Extract the (X, Y) coordinate from the center of the cell holding the provided text.  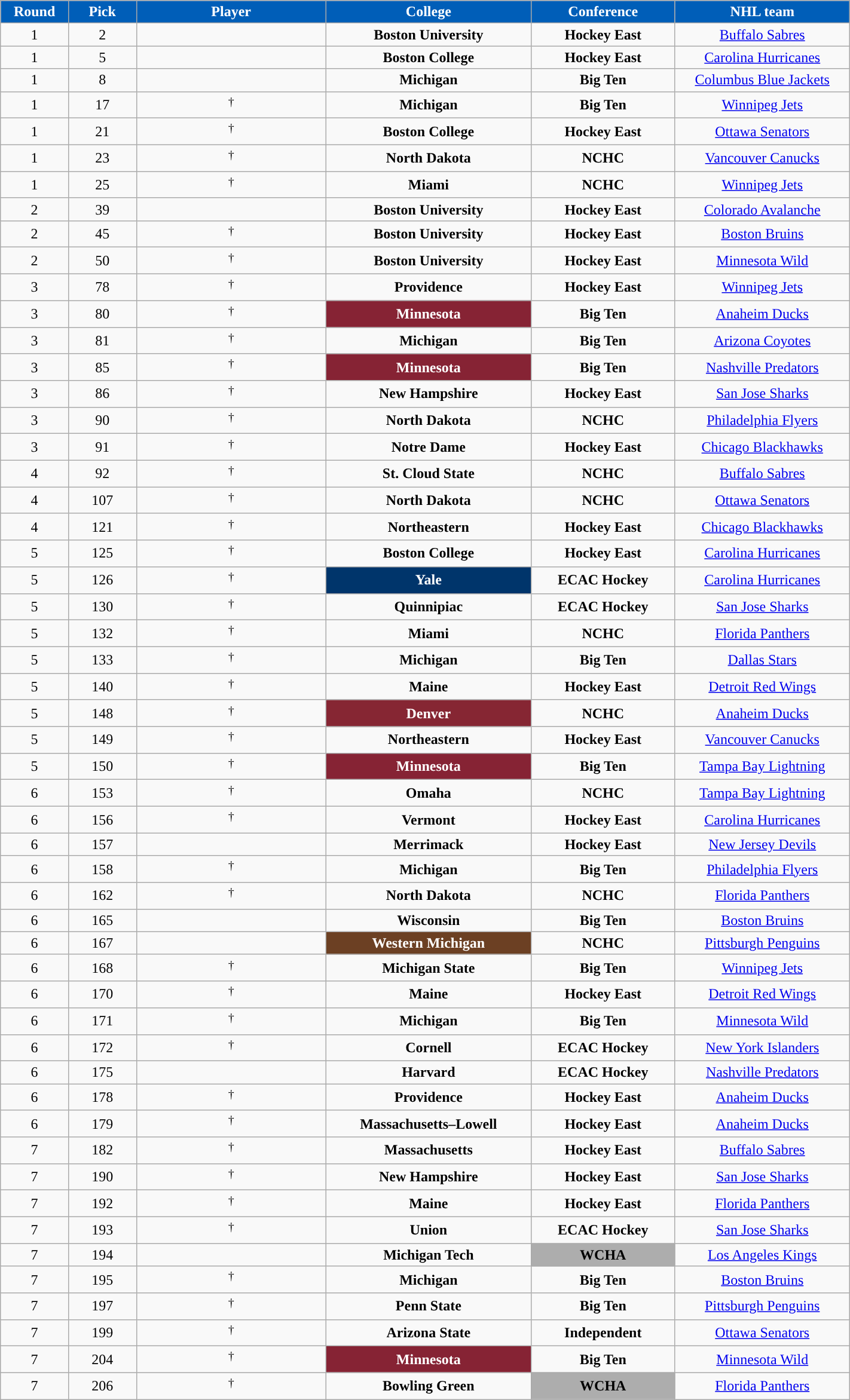
91 (102, 447)
Arizona State (428, 1332)
17 (102, 105)
Dallas Stars (762, 660)
204 (102, 1360)
Columbus Blue Jackets (762, 80)
Yale (428, 580)
182 (102, 1151)
133 (102, 660)
Conference (603, 12)
140 (102, 687)
Pick (102, 12)
New York Islanders (762, 1048)
156 (102, 820)
193 (102, 1230)
Denver (428, 713)
45 (102, 234)
86 (102, 394)
121 (102, 527)
192 (102, 1203)
50 (102, 261)
Merrimack (428, 844)
175 (102, 1073)
153 (102, 794)
85 (102, 367)
92 (102, 473)
Colorado Avalanche (762, 209)
Arizona Coyotes (762, 341)
Harvard (428, 1073)
Player (231, 12)
Round (35, 12)
39 (102, 209)
Union (428, 1230)
College (428, 12)
158 (102, 869)
NHL team (762, 12)
25 (102, 185)
Omaha (428, 794)
167 (102, 943)
179 (102, 1123)
125 (102, 553)
81 (102, 341)
206 (102, 1386)
Michigan State (428, 968)
126 (102, 580)
78 (102, 287)
165 (102, 920)
80 (102, 314)
8 (102, 80)
Independent (603, 1332)
172 (102, 1048)
195 (102, 1280)
170 (102, 994)
190 (102, 1177)
23 (102, 158)
130 (102, 607)
162 (102, 896)
Quinnipiac (428, 607)
Wisconsin (428, 920)
194 (102, 1255)
148 (102, 713)
90 (102, 421)
Bowling Green (428, 1386)
132 (102, 633)
Massachusetts (428, 1151)
Los Angeles Kings (762, 1255)
21 (102, 131)
Cornell (428, 1048)
Western Michigan (428, 943)
Massachusetts–Lowell (428, 1123)
Penn State (428, 1306)
St. Cloud State (428, 473)
150 (102, 766)
Notre Dame (428, 447)
157 (102, 844)
New Jersey Devils (762, 844)
Michigan Tech (428, 1255)
199 (102, 1332)
171 (102, 1021)
107 (102, 501)
178 (102, 1097)
Vermont (428, 820)
197 (102, 1306)
168 (102, 968)
149 (102, 740)
